Provide the [X, Y] coordinate of the cell's center where the given text is located.  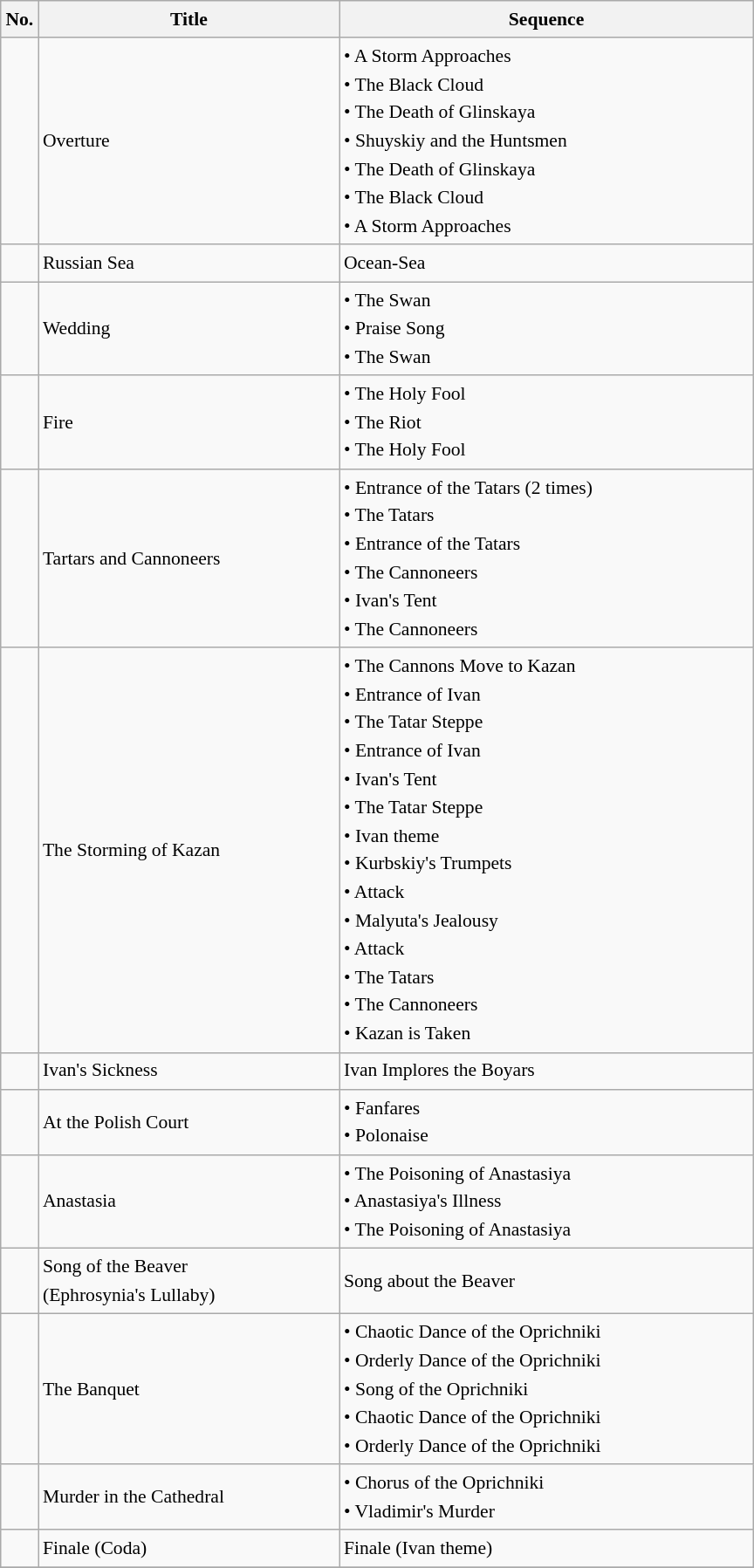
Sequence [546, 19]
• The Holy Fool• The Riot• The Holy Fool [546, 422]
At the Polish Court [188, 1122]
Wedding [188, 328]
• A Storm Approaches• The Black Cloud• The Death of Glinskaya• Shuyskiy and the Huntsmen• The Death of Glinskaya• The Black Cloud• A Storm Approaches [546, 141]
Song of the Beaver(Ephrosynia's Lullaby) [188, 1281]
Anastasia [188, 1202]
Ivan Implores the Boyars [546, 1072]
• Fanfares• Polonaise [546, 1122]
Overture [188, 141]
Fire [188, 422]
The Banquet [188, 1389]
• The Poisoning of Anastasiya• Anastasiya's Illness• The Poisoning of Anastasiya [546, 1202]
Tartars and Cannoneers [188, 558]
No. [19, 19]
Finale (Ivan theme) [546, 1548]
• The Swan • Praise Song • The Swan [546, 328]
Murder in the Cathedral [188, 1497]
Ocean-Sea [546, 264]
Song about the Beaver [546, 1281]
• Entrance of the Tatars (2 times)• The Tatars • Entrance of the Tatars• The Cannoneers• Ivan's Tent• The Cannoneers [546, 558]
Finale (Coda) [188, 1548]
Russian Sea [188, 264]
Title [188, 19]
• Chorus of the Oprichniki• Vladimir's Murder [546, 1497]
Ivan's Sickness [188, 1072]
The Storming of Kazan [188, 851]
